Detect which cell encompasses the target text, then output its [x, y] center coordinate. 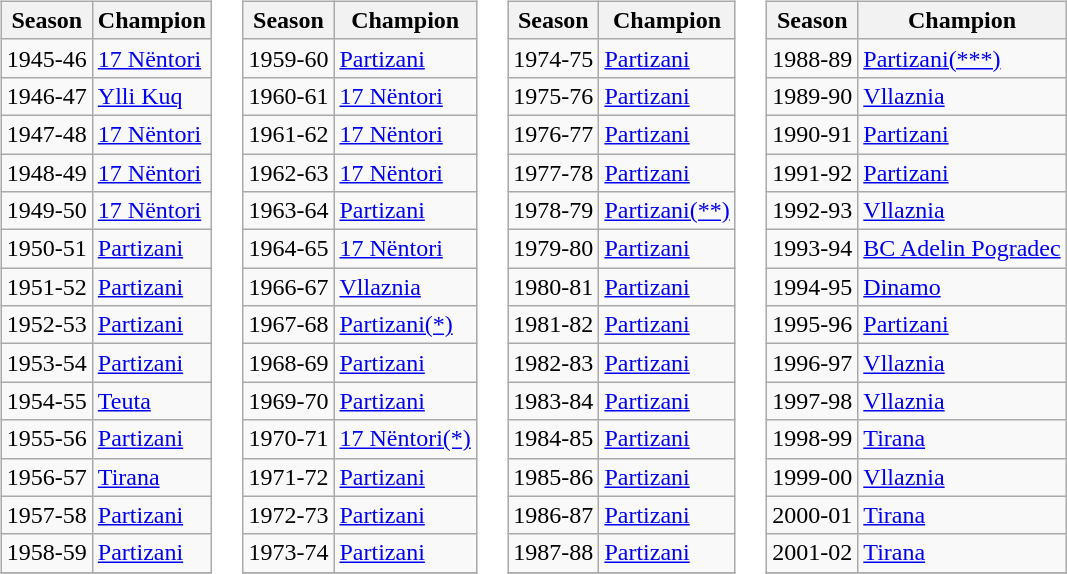
1999-00 [812, 477]
1974-75 [554, 58]
1996-97 [812, 363]
1993-94 [812, 249]
1986-87 [554, 515]
1990-91 [812, 134]
1960-61 [288, 96]
1955-56 [46, 439]
1961-62 [288, 134]
2001-02 [812, 553]
1979-80 [554, 249]
1954-55 [46, 401]
1952-53 [46, 325]
1978-79 [554, 211]
1984-85 [554, 439]
1947-48 [46, 134]
1985-86 [554, 477]
1973-74 [288, 553]
1950-51 [46, 249]
1998-99 [812, 439]
1968-69 [288, 363]
Ylli Kuq [152, 96]
1994-95 [812, 287]
1951-52 [46, 287]
1971-72 [288, 477]
1975-76 [554, 96]
1956-57 [46, 477]
1958-59 [46, 553]
1966-67 [288, 287]
17 Nëntori(*) [405, 439]
1949-50 [46, 211]
1963-64 [288, 211]
1983-84 [554, 401]
1988-89 [812, 58]
1982-83 [554, 363]
1953-54 [46, 363]
Teuta [152, 401]
1957-58 [46, 515]
Partizani(***) [962, 58]
1976-77 [554, 134]
1967-68 [288, 325]
1945-46 [46, 58]
BC Adelin Pogradec [962, 249]
1972-73 [288, 515]
1989-90 [812, 96]
1962-63 [288, 173]
2000-01 [812, 515]
1991-92 [812, 173]
Partizani(*) [405, 325]
1987-88 [554, 553]
1977-78 [554, 173]
1992-93 [812, 211]
1995-96 [812, 325]
1997-98 [812, 401]
1981-82 [554, 325]
Partizani(**) [667, 211]
1959-60 [288, 58]
1948-49 [46, 173]
1980-81 [554, 287]
1970-71 [288, 439]
1946-47 [46, 96]
1964-65 [288, 249]
Dinamo [962, 287]
1969-70 [288, 401]
